Return (X, Y) of the center of cell containing provided text 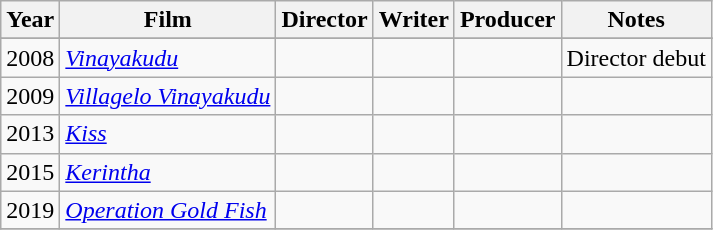
Film (168, 20)
Director debut (636, 58)
Director (324, 20)
Writer (414, 20)
Kiss (168, 134)
2013 (30, 134)
Villagelo Vinayakudu (168, 96)
2015 (30, 172)
Operation Gold Fish (168, 210)
Kerintha (168, 172)
Producer (508, 20)
Notes (636, 20)
2019 (30, 210)
2008 (30, 58)
Year (30, 20)
Vinayakudu (168, 58)
2009 (30, 96)
